From the cell containing the given text, extract its center point as (x, y) coordinate. 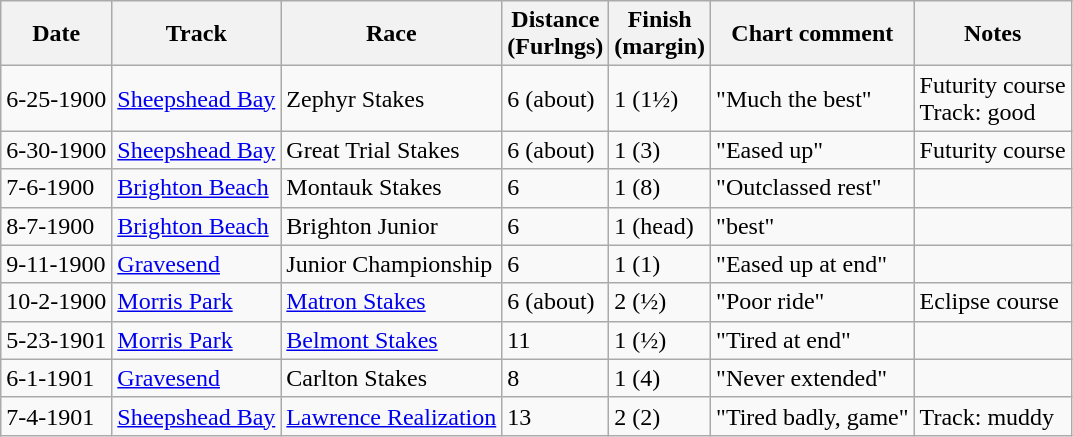
Belmont Stakes (392, 340)
Track: muddy (992, 416)
Date (56, 34)
Carlton Stakes (392, 378)
6-25-1900 (56, 98)
10-2-1900 (56, 302)
Futurity course (992, 150)
Matron Stakes (392, 302)
7-6-1900 (56, 188)
1 (3) (660, 150)
"best" (813, 226)
"Eased up" (813, 150)
2 (½) (660, 302)
Montauk Stakes (392, 188)
6-30-1900 (56, 150)
8 (556, 378)
1 (½) (660, 340)
9-11-1900 (56, 264)
"Tired badly, game" (813, 416)
2 (2) (660, 416)
1 (head) (660, 226)
1 (1) (660, 264)
Track (196, 34)
1 (4) (660, 378)
Distance(Furlngs) (556, 34)
"Tired at end" (813, 340)
Eclipse course (992, 302)
6-1-1901 (56, 378)
7-4-1901 (56, 416)
Zephyr Stakes (392, 98)
"Poor ride" (813, 302)
Junior Championship (392, 264)
"Much the best" (813, 98)
13 (556, 416)
"Outclassed rest" (813, 188)
"Eased up at end" (813, 264)
Great Trial Stakes (392, 150)
"Never extended" (813, 378)
8-7-1900 (56, 226)
Notes (992, 34)
Race (392, 34)
1 (8) (660, 188)
1 (1½) (660, 98)
11 (556, 340)
Finish(margin) (660, 34)
Futurity courseTrack: good (992, 98)
Lawrence Realization (392, 416)
Chart comment (813, 34)
Brighton Junior (392, 226)
5-23-1901 (56, 340)
